Locate the cell with the specified text and output its (X, Y) center coordinate. 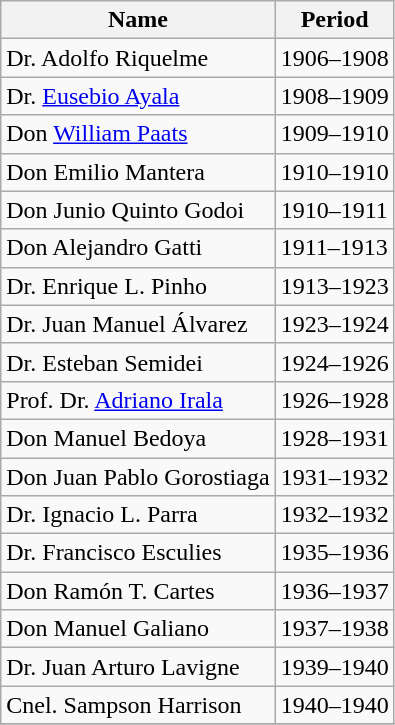
Period (334, 20)
1936–1937 (334, 591)
Dr. Ignacio L. Parra (138, 515)
Don Manuel Galiano (138, 629)
1911–1913 (334, 248)
Don William Paats (138, 134)
Don Manuel Bedoya (138, 438)
1932–1932 (334, 515)
1909–1910 (334, 134)
1926–1928 (334, 400)
1935–1936 (334, 553)
Don Ramón T. Cartes (138, 591)
1908–1909 (334, 96)
1910–1911 (334, 210)
Dr. Juan Arturo Lavigne (138, 667)
Dr. Enrique L. Pinho (138, 286)
1913–1923 (334, 286)
Dr. Adolfo Riquelme (138, 58)
1931–1932 (334, 477)
1906–1908 (334, 58)
Dr. Francisco Esculies (138, 553)
1910–1910 (334, 172)
Cnel. Sampson Harrison (138, 705)
Don Juan Pablo Gorostiaga (138, 477)
Don Alejandro Gatti (138, 248)
1923–1924 (334, 324)
Dr. Eusebio Ayala (138, 96)
Name (138, 20)
Dr. Juan Manuel Álvarez (138, 324)
1939–1940 (334, 667)
Don Junio Quinto Godoi (138, 210)
1937–1938 (334, 629)
Prof. Dr. Adriano Irala (138, 400)
Dr. Esteban Semidei (138, 362)
1940–1940 (334, 705)
Don Emilio Mantera (138, 172)
1924–1926 (334, 362)
1928–1931 (334, 438)
